Return [x, y] of the center of cell containing provided text 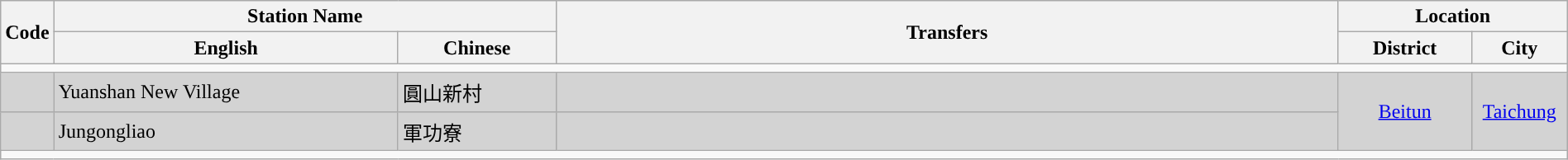
City [1519, 48]
Code [27, 32]
English [226, 48]
Transfers [947, 32]
Chinese [476, 48]
Jungongliao [226, 130]
Beitun [1404, 111]
軍功寮 [476, 130]
Location [1452, 16]
District [1404, 48]
Taichung [1519, 111]
Yuanshan New Village [226, 92]
Station Name [304, 16]
圓山新村 [476, 92]
